For the text-containing cell, return its midpoint in [x, y] coordinate format. 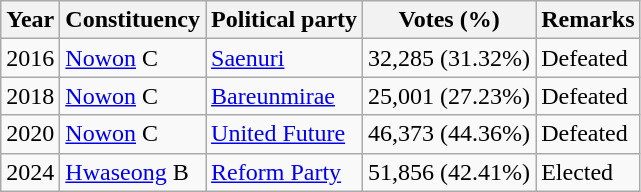
Constituency [133, 20]
Year [30, 20]
Votes (%) [450, 20]
2020 [30, 134]
United Future [284, 134]
46,373 (44.36%) [450, 134]
32,285 (31.32%) [450, 58]
Bareunmirae [284, 96]
Reform Party [284, 172]
Saenuri [284, 58]
Elected [588, 172]
2018 [30, 96]
Remarks [588, 20]
25,001 (27.23%) [450, 96]
2016 [30, 58]
Political party [284, 20]
2024 [30, 172]
51,856 (42.41%) [450, 172]
Hwaseong B [133, 172]
